Extract the [x, y] coordinate from the center of the cell holding the provided text.  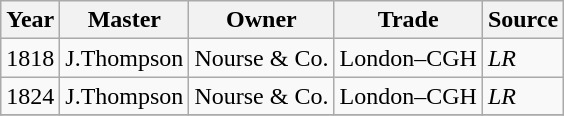
Owner [262, 20]
Master [124, 20]
Trade [408, 20]
1824 [30, 96]
Year [30, 20]
1818 [30, 58]
Source [522, 20]
